Pinpoint the cell where the given text exists, returning its (X, Y) midpoint coordinate. 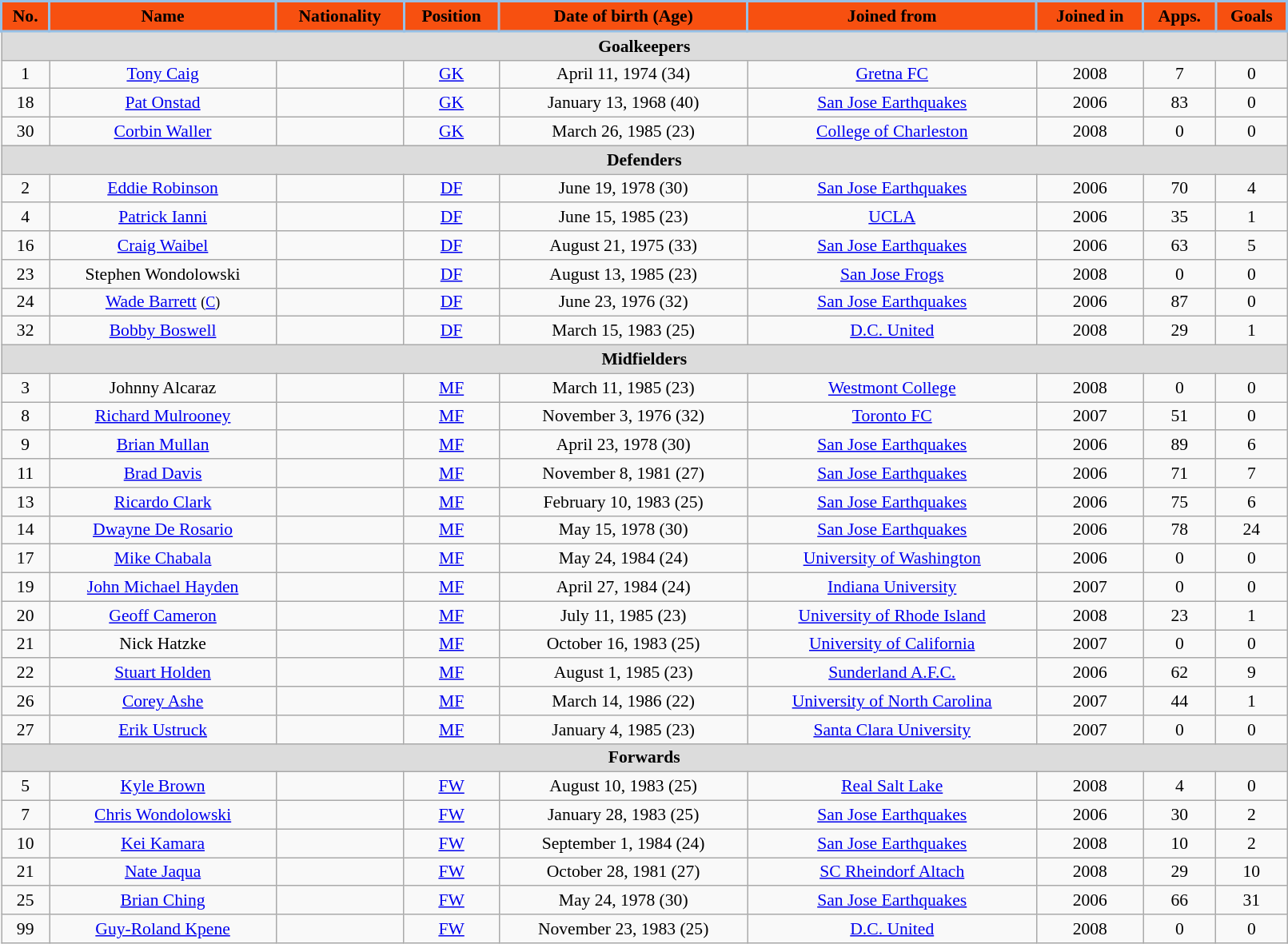
April 23, 1978 (30) (624, 445)
March 14, 1986 (22) (624, 701)
22 (26, 673)
Dwayne De Rosario (163, 530)
Toronto FC (892, 416)
19 (26, 588)
32 (26, 331)
Mike Chabala (163, 559)
26 (26, 701)
Ricardo Clark (163, 502)
San Jose Frogs (892, 274)
No. (26, 16)
31 (1252, 901)
Pat Onstad (163, 103)
Brian Ching (163, 901)
October 28, 1981 (27) (624, 872)
18 (26, 103)
September 1, 1984 (24) (624, 843)
44 (1179, 701)
14 (26, 530)
July 11, 1985 (23) (624, 615)
Brad Davis (163, 473)
November 8, 1981 (27) (624, 473)
SC Rheindorf Altach (892, 872)
66 (1179, 901)
Chris Wondolowski (163, 815)
Defenders (644, 160)
17 (26, 559)
27 (26, 730)
UCLA (892, 217)
August 21, 1975 (33) (624, 245)
89 (1179, 445)
Patrick Ianni (163, 217)
June 23, 1976 (32) (624, 302)
75 (1179, 502)
August 10, 1983 (25) (624, 787)
3 (26, 388)
June 15, 1985 (23) (624, 217)
May 15, 1978 (30) (624, 530)
25 (26, 901)
Guy-Roland Kpene (163, 929)
70 (1179, 189)
Stephen Wondolowski (163, 274)
99 (26, 929)
87 (1179, 302)
May 24, 1984 (24) (624, 559)
Goals (1252, 16)
Name (163, 16)
March 15, 1983 (25) (624, 331)
March 11, 1985 (23) (624, 388)
62 (1179, 673)
Goalkeepers (644, 46)
Westmont College (892, 388)
Position (451, 16)
Richard Mulrooney (163, 416)
Bobby Boswell (163, 331)
Geoff Cameron (163, 615)
August 1, 1985 (23) (624, 673)
Craig Waibel (163, 245)
May 24, 1978 (30) (624, 901)
Corey Ashe (163, 701)
Joined from (892, 16)
November 23, 1983 (25) (624, 929)
Corbin Waller (163, 132)
Indiana University (892, 588)
University of Rhode Island (892, 615)
11 (26, 473)
Real Salt Lake (892, 787)
August 13, 1985 (23) (624, 274)
University of Washington (892, 559)
October 16, 1983 (25) (624, 644)
8 (26, 416)
Midfielders (644, 360)
June 19, 1978 (30) (624, 189)
Nick Hatzke (163, 644)
78 (1179, 530)
March 26, 1985 (23) (624, 132)
November 3, 1976 (32) (624, 416)
71 (1179, 473)
Tony Caig (163, 74)
Stuart Holden (163, 673)
Forwards (644, 758)
Nationality (339, 16)
February 10, 1983 (25) (624, 502)
Kei Kamara (163, 843)
63 (1179, 245)
83 (1179, 103)
John Michael Hayden (163, 588)
April 11, 1974 (34) (624, 74)
51 (1179, 416)
Johnny Alcaraz (163, 388)
University of North Carolina (892, 701)
January 28, 1983 (25) (624, 815)
Sunderland A.F.C. (892, 673)
Nate Jaqua (163, 872)
Wade Barrett (C) (163, 302)
20 (26, 615)
Erik Ustruck (163, 730)
Eddie Robinson (163, 189)
College of Charleston (892, 132)
Joined in (1090, 16)
January 13, 1968 (40) (624, 103)
Gretna FC (892, 74)
January 4, 1985 (23) (624, 730)
University of California (892, 644)
35 (1179, 217)
Brian Mullan (163, 445)
Apps. (1179, 16)
16 (26, 245)
April 27, 1984 (24) (624, 588)
Santa Clara University (892, 730)
Kyle Brown (163, 787)
13 (26, 502)
Date of birth (Age) (624, 16)
